Return the (x, y) coordinate for the center point of the cell that contains the specified text.  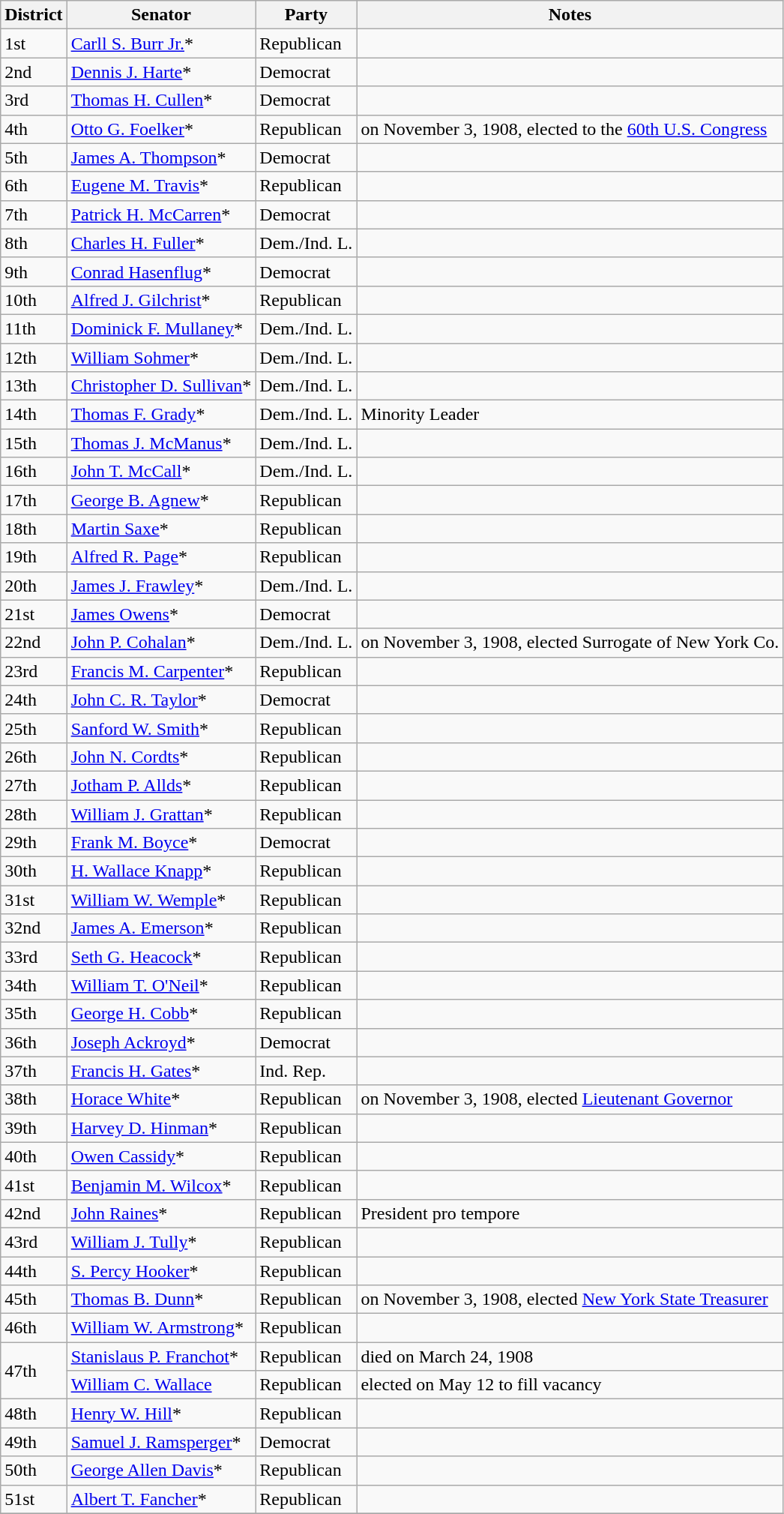
Sanford W. Smith* (161, 728)
8th (34, 243)
32nd (34, 928)
Henry W. Hill* (161, 1414)
on November 3, 1908, elected New York State Treasurer (570, 1300)
William T. O'Neil* (161, 985)
23rd (34, 671)
42nd (34, 1213)
31st (34, 900)
Thomas J. McManus* (161, 443)
28th (34, 814)
18th (34, 529)
President pro tempore (570, 1213)
5th (34, 157)
Alfred R. Page* (161, 557)
25th (34, 728)
Charles H. Fuller* (161, 243)
James J. Frawley* (161, 586)
Christopher D. Sullivan* (161, 386)
Jotham P. Allds* (161, 785)
50th (34, 1471)
12th (34, 358)
Harvey D. Hinman* (161, 1128)
2nd (34, 72)
Frank M. Boyce* (161, 843)
Benjamin M. Wilcox* (161, 1185)
George H. Cobb* (161, 1014)
Thomas F. Grady* (161, 415)
died on March 24, 1908 (570, 1357)
Albert T. Fancher* (161, 1499)
District (34, 15)
Stanislaus P. Franchot* (161, 1357)
19th (34, 557)
24th (34, 700)
48th (34, 1414)
William W. Wemple* (161, 900)
James A. Emerson* (161, 928)
on November 3, 1908, elected Surrogate of New York Co. (570, 643)
20th (34, 586)
38th (34, 1099)
Samuel J. Ramsperger* (161, 1442)
Ind. Rep. (306, 1071)
Francis M. Carpenter* (161, 671)
17th (34, 500)
Minority Leader (570, 415)
44th (34, 1271)
30th (34, 871)
47th (34, 1371)
Carll S. Burr Jr.* (161, 43)
Horace White* (161, 1099)
on November 3, 1908, elected to the 60th U.S. Congress (570, 129)
John Raines* (161, 1213)
6th (34, 186)
Owen Cassidy* (161, 1156)
22nd (34, 643)
George Allen Davis* (161, 1471)
15th (34, 443)
William C. Wallace (161, 1385)
Dennis J. Harte* (161, 72)
James Owens* (161, 614)
37th (34, 1071)
35th (34, 1014)
33rd (34, 957)
George B. Agnew* (161, 500)
William Sohmer* (161, 358)
29th (34, 843)
13th (34, 386)
40th (34, 1156)
45th (34, 1300)
26th (34, 757)
Dominick F. Mullaney* (161, 328)
H. Wallace Knapp* (161, 871)
27th (34, 785)
Senator (161, 15)
S. Percy Hooker* (161, 1271)
Seth G. Heacock* (161, 957)
39th (34, 1128)
Eugene M. Travis* (161, 186)
Joseph Ackroyd* (161, 1042)
William J. Grattan* (161, 814)
7th (34, 214)
1st (34, 43)
36th (34, 1042)
21st (34, 614)
Francis H. Gates* (161, 1071)
on November 3, 1908, elected Lieutenant Governor (570, 1099)
Alfred J. Gilchrist* (161, 300)
Martin Saxe* (161, 529)
4th (34, 129)
Otto G. Foelker* (161, 129)
Notes (570, 15)
elected on May 12 to fill vacancy (570, 1385)
3rd (34, 100)
John P. Cohalan* (161, 643)
11th (34, 328)
John T. McCall* (161, 472)
10th (34, 300)
41st (34, 1185)
James A. Thompson* (161, 157)
Party (306, 15)
46th (34, 1328)
John C. R. Taylor* (161, 700)
Thomas H. Cullen* (161, 100)
Patrick H. McCarren* (161, 214)
49th (34, 1442)
Conrad Hasenflug* (161, 271)
34th (34, 985)
51st (34, 1499)
43rd (34, 1242)
16th (34, 472)
Thomas B. Dunn* (161, 1300)
William J. Tully* (161, 1242)
William W. Armstrong* (161, 1328)
9th (34, 271)
John N. Cordts* (161, 757)
14th (34, 415)
